Detect which cell encompasses the target text, then output its (X, Y) center coordinate. 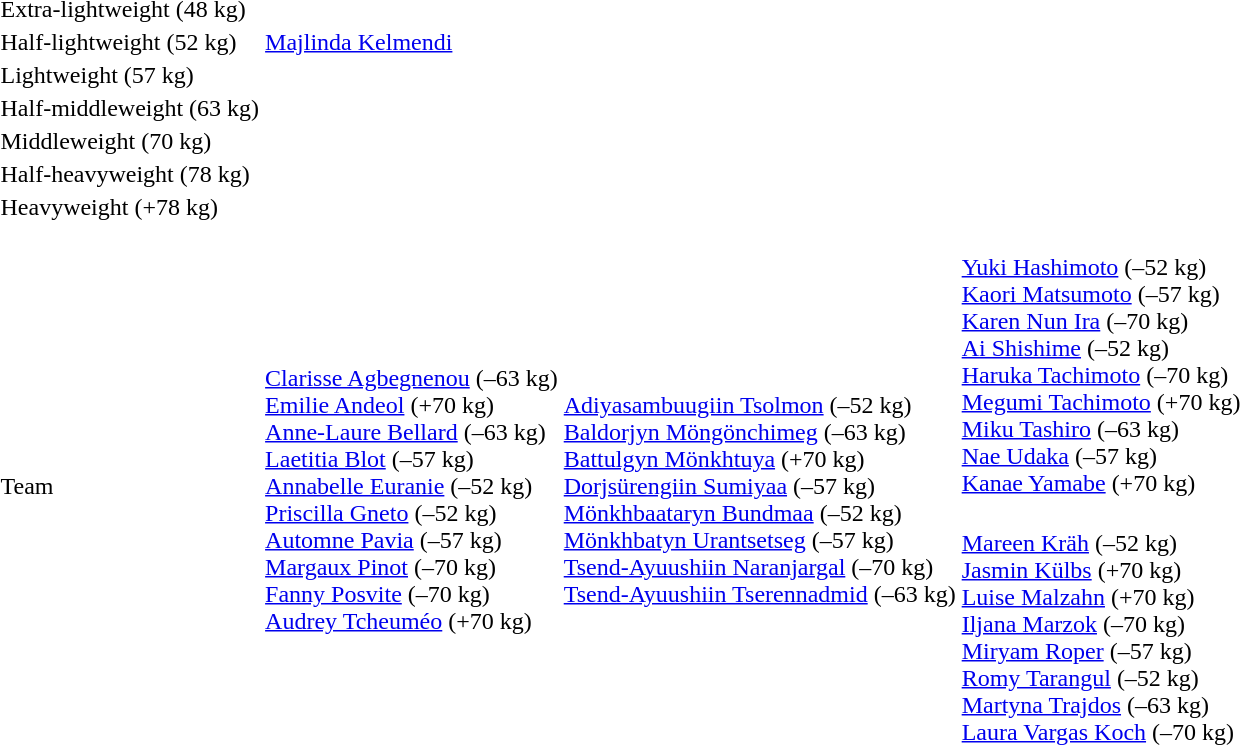
Majlinda Kelmendi (412, 42)
